Detect which cell encompasses the target text, then output its (X, Y) center coordinate. 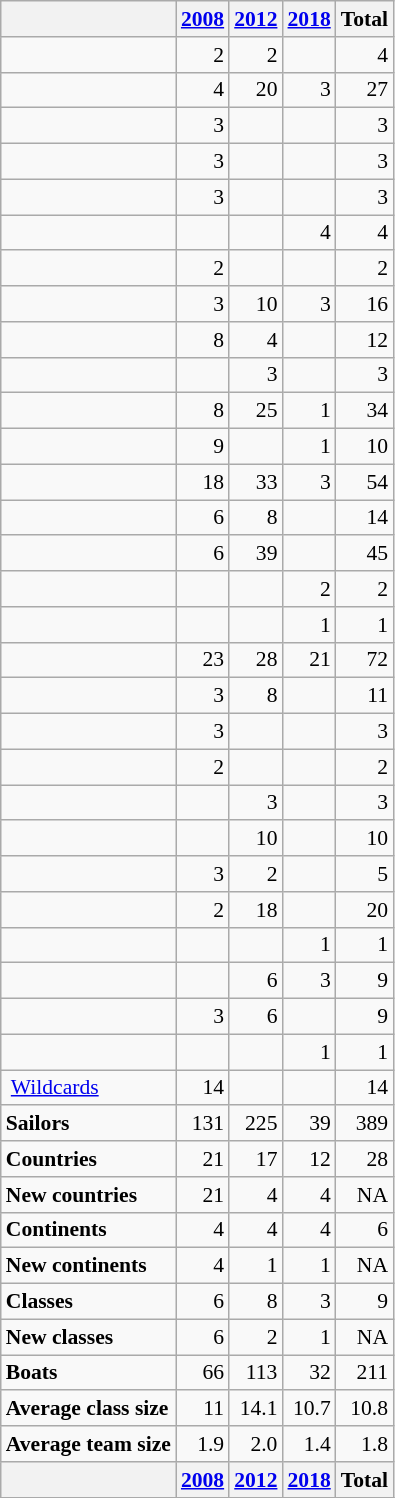
New countries (88, 1195)
New continents (88, 1266)
1.9 (202, 1444)
14.1 (256, 1409)
1.4 (308, 1444)
Classes (88, 1302)
33 (256, 482)
66 (202, 1373)
225 (256, 1124)
Boats (88, 1373)
131 (202, 1124)
1.8 (364, 1444)
27 (364, 90)
17 (256, 1159)
23 (202, 660)
211 (364, 1373)
Average class size (88, 1409)
Average team size (88, 1444)
113 (256, 1373)
45 (364, 554)
Wildcards (88, 1088)
389 (364, 1124)
Countries (88, 1159)
2.0 (256, 1444)
5 (364, 874)
Continents (88, 1230)
New classes (88, 1337)
34 (364, 411)
Sailors (88, 1124)
72 (364, 660)
10.8 (364, 1409)
54 (364, 482)
25 (256, 411)
32 (308, 1373)
16 (364, 304)
10.7 (308, 1409)
